Pinpoint the cell where the given text exists, returning its [X, Y] midpoint coordinate. 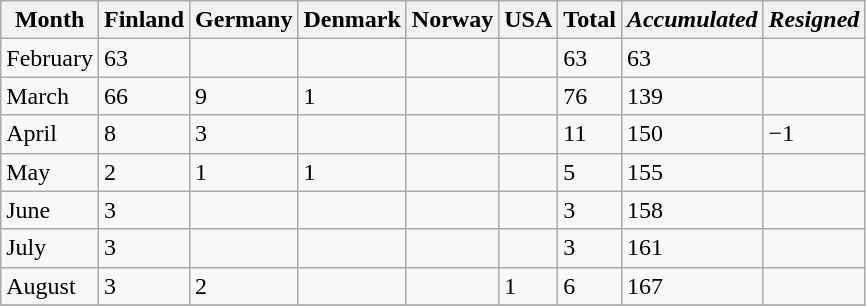
167 [692, 286]
6 [590, 286]
March [50, 96]
Norway [452, 20]
USA [528, 20]
−1 [814, 134]
August [50, 286]
Resigned [814, 20]
Denmark [352, 20]
158 [692, 210]
Total [590, 20]
66 [144, 96]
150 [692, 134]
76 [590, 96]
May [50, 172]
July [50, 248]
155 [692, 172]
Germany [244, 20]
5 [590, 172]
139 [692, 96]
Month [50, 20]
9 [244, 96]
June [50, 210]
February [50, 58]
161 [692, 248]
Finland [144, 20]
8 [144, 134]
11 [590, 134]
April [50, 134]
Accumulated [692, 20]
